From the cell containing the given text, extract its center point as (X, Y) coordinate. 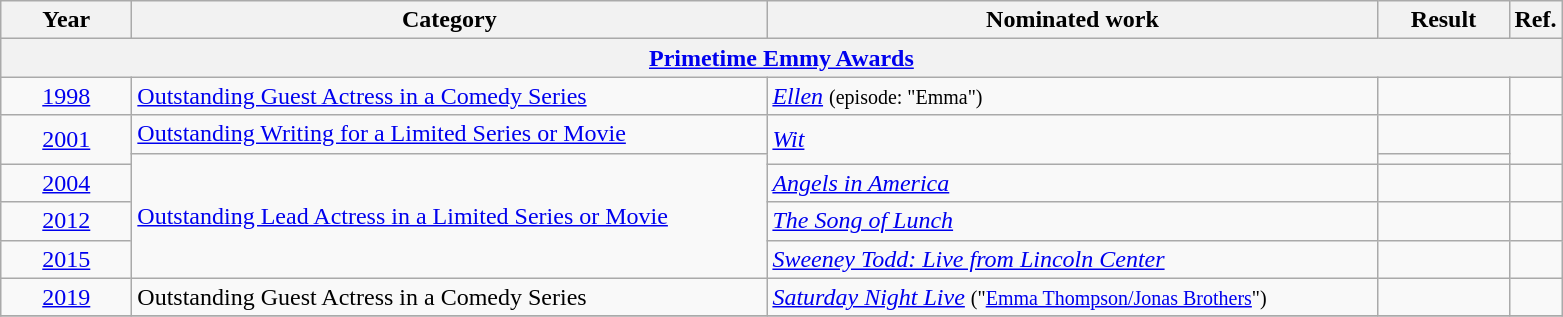
2019 (66, 297)
2004 (66, 183)
2001 (66, 140)
Category (450, 20)
2015 (66, 259)
Sweeney Todd: Live from Lincoln Center (1072, 259)
1998 (66, 96)
Wit (1072, 140)
Ellen (episode: "Emma") (1072, 96)
2012 (66, 221)
Year (66, 20)
Outstanding Lead Actress in a Limited Series or Movie (450, 216)
Angels in America (1072, 183)
Ref. (1536, 20)
Nominated work (1072, 20)
The Song of Lunch (1072, 221)
Saturday Night Live ("Emma Thompson/Jonas Brothers") (1072, 297)
Result (1444, 20)
Outstanding Writing for a Limited Series or Movie (450, 134)
Primetime Emmy Awards (782, 58)
